Return (x, y) of the center of cell containing provided text 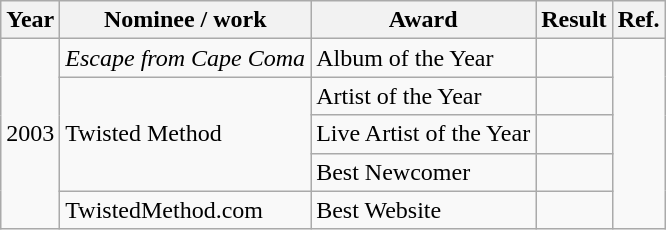
Live Artist of the Year (424, 134)
Escape from Cape Coma (186, 58)
Best Website (424, 210)
TwistedMethod.com (186, 210)
Award (424, 20)
Artist of the Year (424, 96)
2003 (30, 134)
Twisted Method (186, 134)
Year (30, 20)
Ref. (638, 20)
Result (574, 20)
Album of the Year (424, 58)
Best Newcomer (424, 172)
Nominee / work (186, 20)
